Determine the (x, y) coordinate at the center of the cell enclosing the given text.  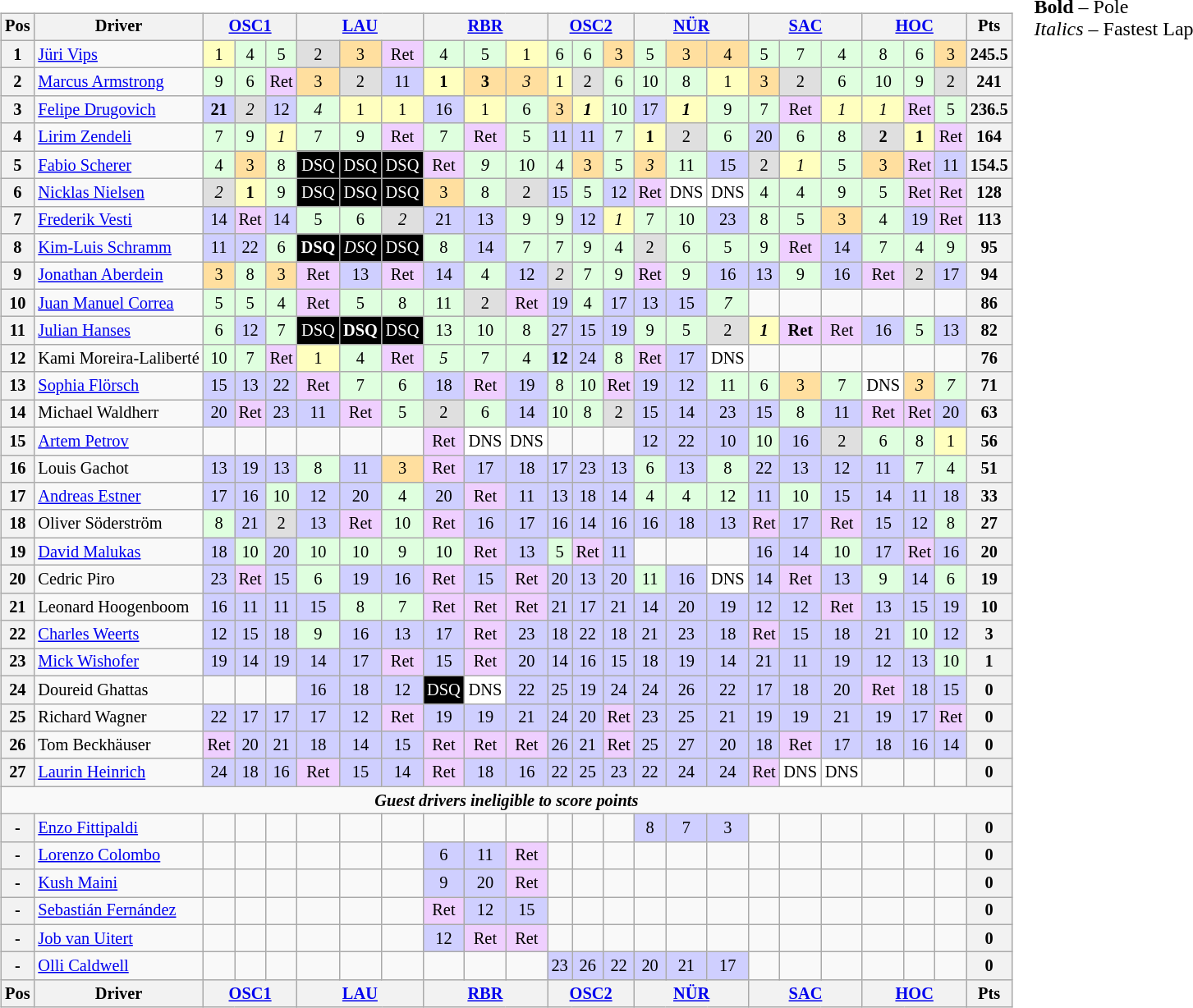
Lirim Zendeli (118, 137)
Doureid Ghattas (118, 690)
241 (989, 82)
86 (989, 303)
95 (989, 248)
Jonathan Aberdein (118, 276)
Cedric Piro (118, 580)
Laurin Heinrich (118, 772)
Charles Weerts (118, 635)
Enzo Fittipaldi (118, 828)
Julian Hanses (118, 331)
Guest drivers ineligible to score points (506, 800)
Kami Moreira-Laliberté (118, 359)
76 (989, 359)
Olli Caldwell (118, 966)
245.5 (989, 54)
71 (989, 386)
Leonard Hoogenboom (118, 607)
Job van Uitert (118, 938)
Mick Wishofer (118, 662)
Frederik Vesti (118, 220)
82 (989, 331)
Michael Waldherr (118, 414)
Louis Gachot (118, 469)
Kush Maini (118, 883)
Artem Petrov (118, 441)
154.5 (989, 165)
Sebastián Fernández (118, 911)
33 (989, 497)
Jüri Vips (118, 54)
Juan Manuel Correa (118, 303)
Oliver Söderström (118, 524)
Nicklas Nielsen (118, 193)
113 (989, 220)
Felipe Drugovich (118, 110)
63 (989, 414)
164 (989, 137)
128 (989, 193)
Lorenzo Colombo (118, 855)
94 (989, 276)
Andreas Estner (118, 497)
Richard Wagner (118, 717)
Kim-Luis Schramm (118, 248)
Fabio Scherer (118, 165)
Marcus Armstrong (118, 82)
56 (989, 441)
236.5 (989, 110)
David Malukas (118, 552)
Tom Beckhäuser (118, 745)
51 (989, 469)
Sophia Flörsch (118, 386)
